Output the [x, y] coordinate of the center of the cell containing the given text.  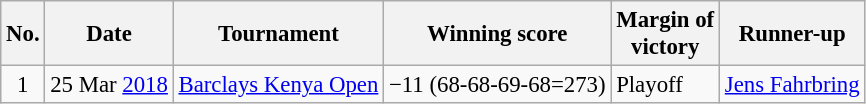
25 Mar 2018 [109, 85]
Winning score [498, 34]
Date [109, 34]
1 [23, 85]
Jens Fahrbring [792, 85]
−11 (68-68-69-68=273) [498, 85]
Runner-up [792, 34]
Margin ofvictory [666, 34]
No. [23, 34]
Barclays Kenya Open [278, 85]
Playoff [666, 85]
Tournament [278, 34]
